Search for the cell housing the specified text and yield its [X, Y] center coordinate. 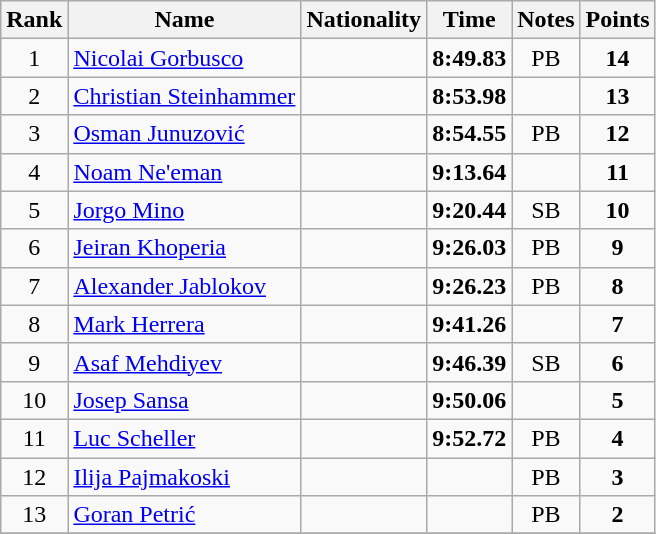
Ilija Pajmakoski [184, 477]
8:49.83 [470, 58]
Josep Sansa [184, 400]
Jeiran Khoperia [184, 248]
Noam Ne'eman [184, 172]
Nationality [364, 20]
Mark Herrera [184, 324]
Time [470, 20]
Name [184, 20]
Nicolai Gorbusco [184, 58]
1 [34, 58]
9:26.03 [470, 248]
Osman Junuzović [184, 134]
Jorgo Mino [184, 210]
9:41.26 [470, 324]
9:52.72 [470, 438]
Christian Steinhammer [184, 96]
8:53.98 [470, 96]
14 [618, 58]
Asaf Mehdiyev [184, 362]
9:46.39 [470, 362]
9:20.44 [470, 210]
9:50.06 [470, 400]
8:54.55 [470, 134]
Notes [546, 20]
Rank [34, 20]
Alexander Jablokov [184, 286]
9:26.23 [470, 286]
Points [618, 20]
Luc Scheller [184, 438]
9:13.64 [470, 172]
Goran Petrić [184, 515]
